For the text-containing cell, return its midpoint in (X, Y) coordinate format. 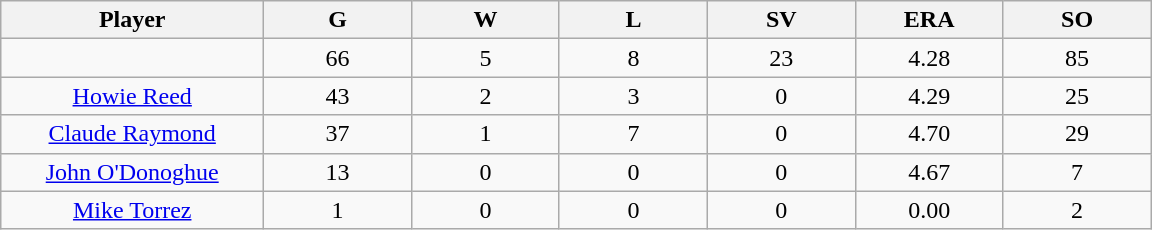
43 (338, 96)
37 (338, 134)
25 (1077, 96)
0.00 (929, 210)
4.29 (929, 96)
8 (633, 58)
4.28 (929, 58)
13 (338, 172)
23 (781, 58)
29 (1077, 134)
4.70 (929, 134)
5 (486, 58)
John O'Donoghue (132, 172)
SV (781, 20)
Howie Reed (132, 96)
Claude Raymond (132, 134)
66 (338, 58)
85 (1077, 58)
W (486, 20)
3 (633, 96)
Player (132, 20)
4.67 (929, 172)
ERA (929, 20)
L (633, 20)
Mike Torrez (132, 210)
SO (1077, 20)
G (338, 20)
